Capture the cell that displays the provided text and extract its [X, Y] central coordinate. 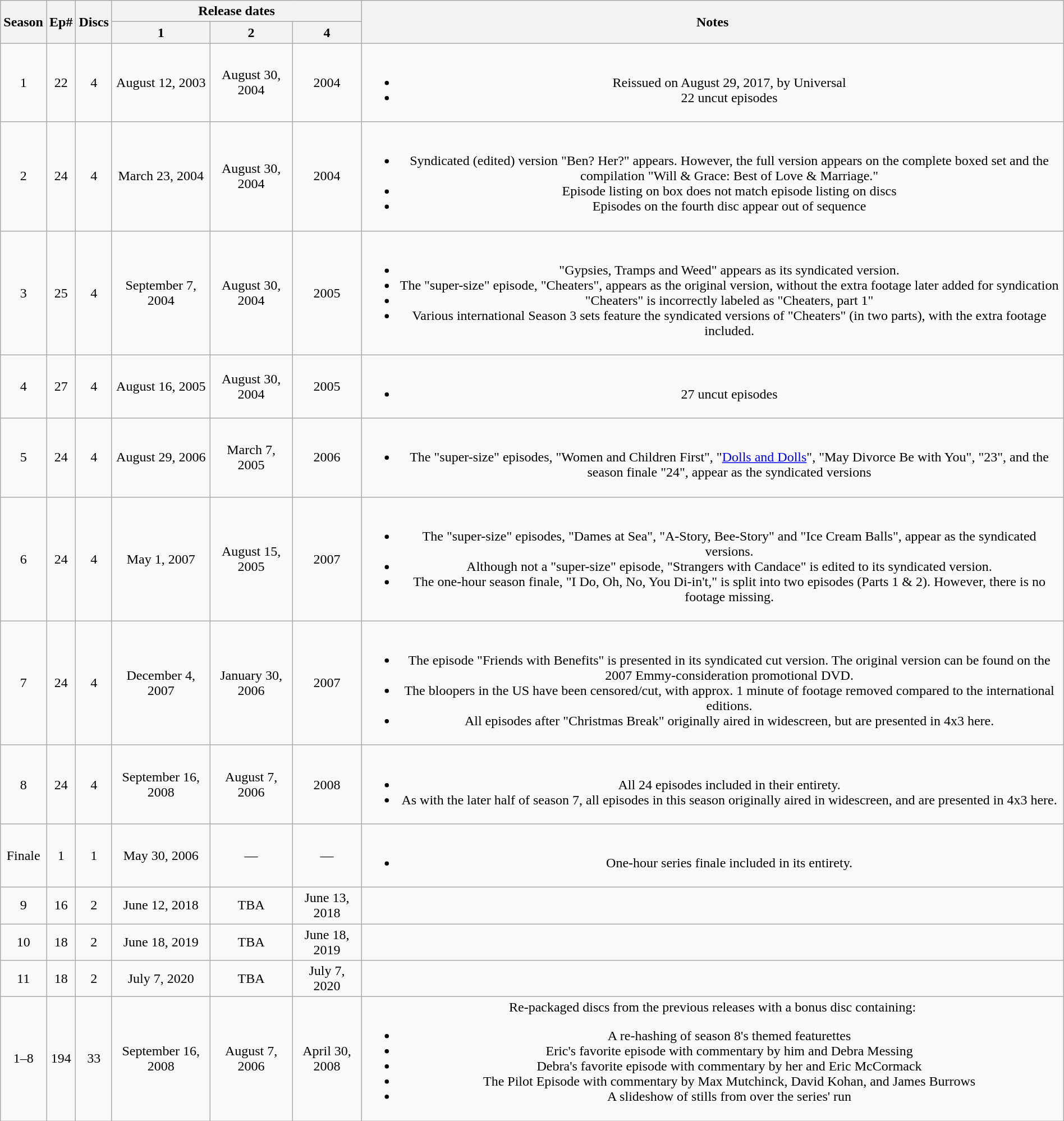
27 [61, 386]
Release dates [237, 11]
Discs [94, 22]
22 [61, 83]
May 1, 2007 [160, 559]
2006 [327, 457]
25 [61, 293]
9 [24, 905]
7 [24, 683]
January 30, 2006 [251, 683]
June 12, 2018 [160, 905]
Reissued on August 29, 2017, by Universal22 uncut episodes [713, 83]
3 [24, 293]
8 [24, 784]
March 23, 2004 [160, 176]
August 15, 2005 [251, 559]
May 30, 2006 [160, 855]
March 7, 2005 [251, 457]
June 13, 2018 [327, 905]
One-hour series finale included in its entirety. [713, 855]
10 [24, 942]
August 12, 2003 [160, 83]
September 7, 2004 [160, 293]
2008 [327, 784]
December 4, 2007 [160, 683]
August 29, 2006 [160, 457]
Notes [713, 22]
Finale [24, 855]
27 uncut episodes [713, 386]
April 30, 2008 [327, 1059]
August 16, 2005 [160, 386]
11 [24, 979]
6 [24, 559]
5 [24, 457]
Season [24, 22]
16 [61, 905]
Ep# [61, 22]
194 [61, 1059]
33 [94, 1059]
1–8 [24, 1059]
